Identify which cell holds the provided text, then report its (x, y) central coordinate. 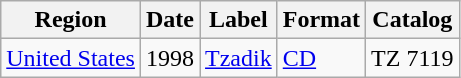
United States (71, 58)
Catalog (412, 20)
Format (321, 20)
TZ 7119 (412, 58)
Date (170, 20)
Label (239, 20)
Region (71, 20)
Tzadik (239, 58)
CD (321, 58)
1998 (170, 58)
